Provide the [X, Y] coordinate of the cell's center where the given text is located.  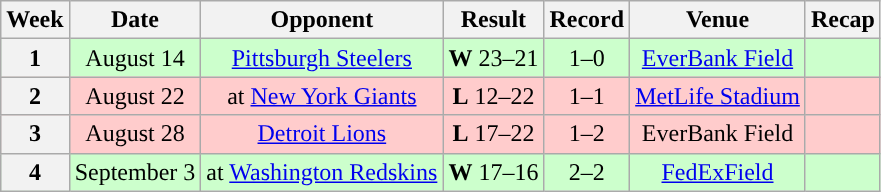
August 14 [135, 58]
August 22 [135, 96]
3 [35, 134]
1 [35, 58]
2–2 [587, 172]
Record [587, 20]
1–1 [587, 96]
Result [494, 20]
MetLife Stadium [718, 96]
4 [35, 172]
1–2 [587, 134]
Venue [718, 20]
W 17–16 [494, 172]
Date [135, 20]
Detroit Lions [322, 134]
Recap [842, 20]
1–0 [587, 58]
2 [35, 96]
Week [35, 20]
September 3 [135, 172]
Pittsburgh Steelers [322, 58]
L 17–22 [494, 134]
August 28 [135, 134]
at New York Giants [322, 96]
W 23–21 [494, 58]
at Washington Redskins [322, 172]
L 12–22 [494, 96]
FedExField [718, 172]
Opponent [322, 20]
